Detect which cell encompasses the target text, then output its (x, y) center coordinate. 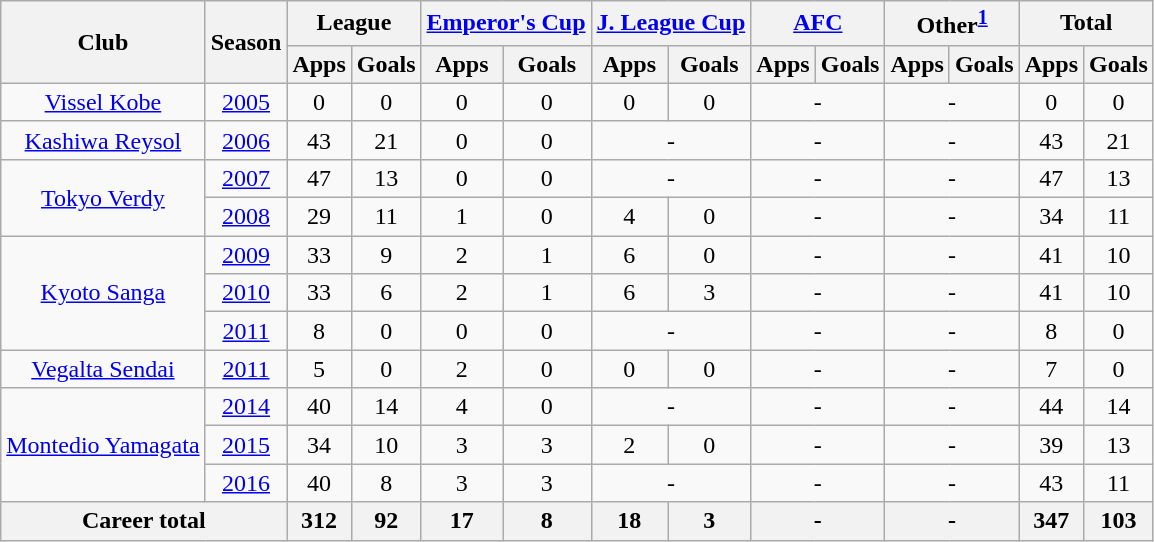
312 (319, 521)
Club (103, 42)
29 (319, 217)
Vegalta Sendai (103, 369)
2014 (246, 407)
9 (386, 255)
2010 (246, 293)
AFC (818, 24)
League (354, 24)
Career total (144, 521)
Total (1086, 24)
2016 (246, 483)
2007 (246, 178)
17 (462, 521)
92 (386, 521)
Kashiwa Reysol (103, 140)
103 (1119, 521)
2015 (246, 445)
Emperor's Cup (506, 24)
2005 (246, 102)
J. League Cup (671, 24)
44 (1051, 407)
Tokyo Verdy (103, 197)
Montedio Yamagata (103, 445)
2006 (246, 140)
7 (1051, 369)
2009 (246, 255)
Other1 (952, 24)
Season (246, 42)
Vissel Kobe (103, 102)
5 (319, 369)
18 (630, 521)
39 (1051, 445)
Kyoto Sanga (103, 293)
347 (1051, 521)
2008 (246, 217)
